Provide the [x, y] coordinate of the cell's center where the given text is located.  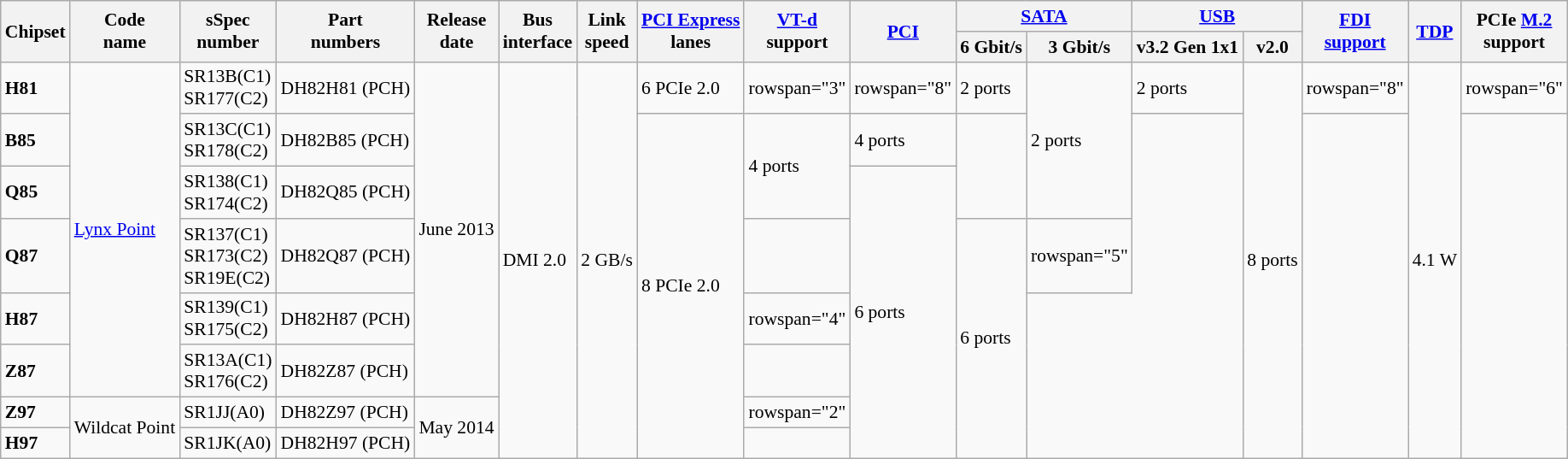
H97 [36, 443]
SR13A(C1)SR176(C2) [227, 371]
rowspan="4" [797, 318]
DH82B85 (PCH) [346, 140]
DMI 2.0 [538, 260]
SR139(C1)SR175(C2) [227, 318]
SR1JK(A0) [227, 443]
Businterface [538, 31]
rowspan="5" [1079, 256]
DH82Z97 (PCH) [346, 413]
8 ports [1273, 260]
v3.2 Gen 1x1 [1187, 47]
B85 [36, 140]
DH82Q87 (PCH) [346, 256]
USB [1218, 16]
SR138(C1)SR174(C2) [227, 193]
Wildcat Point [125, 427]
6 Gbit/s [991, 47]
3 Gbit/s [1079, 47]
Q87 [36, 256]
DH82Q85 (PCH) [346, 193]
VT-dsupport [797, 31]
Releasedate [456, 31]
PCI [903, 31]
Q85 [36, 193]
SATA [1044, 16]
SR1JJ(A0) [227, 413]
Partnumbers [346, 31]
H87 [36, 318]
DH82H97 (PCH) [346, 443]
TDP [1435, 31]
8 PCIe 2.0 [690, 286]
Chipset [36, 31]
rowspan="3" [797, 87]
Linkspeed [606, 31]
PCI Expresslanes [690, 31]
DH82Z87 (PCH) [346, 371]
6 PCIe 2.0 [690, 87]
H81 [36, 87]
4.1 W [1435, 260]
DH82H87 (PCH) [346, 318]
Lynx Point [125, 229]
May 2014 [456, 427]
DH82H81 (PCH) [346, 87]
rowspan="6" [1514, 87]
FDIsupport [1355, 31]
Z87 [36, 371]
SR137(C1)SR173(C2)SR19E(C2) [227, 256]
Z97 [36, 413]
Codename [125, 31]
2 GB/s [606, 260]
PCIe M.2support [1514, 31]
SR13B(C1)SR177(C2) [227, 87]
sSpecnumber [227, 31]
v2.0 [1273, 47]
rowspan="2" [797, 413]
SR13C(C1)SR178(C2) [227, 140]
June 2013 [456, 229]
